Capture the cell that displays the provided text and extract its [x, y] central coordinate. 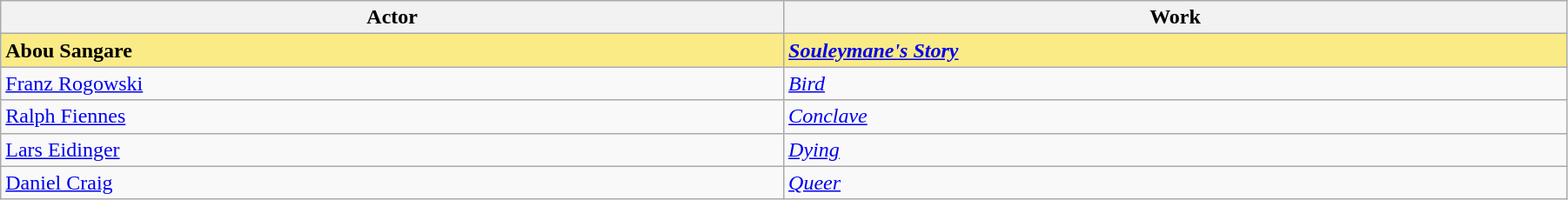
Work [1176, 17]
Bird [1176, 83]
Queer [1176, 183]
Lars Eidinger [392, 150]
Daniel Craig [392, 183]
Abou Sangare [392, 50]
Franz Rogowski [392, 83]
Conclave [1176, 117]
Actor [392, 17]
Ralph Fiennes [392, 117]
Dying [1176, 150]
Souleymane's Story [1176, 50]
